Extract the (X, Y) coordinate from the center of the cell holding the provided text.  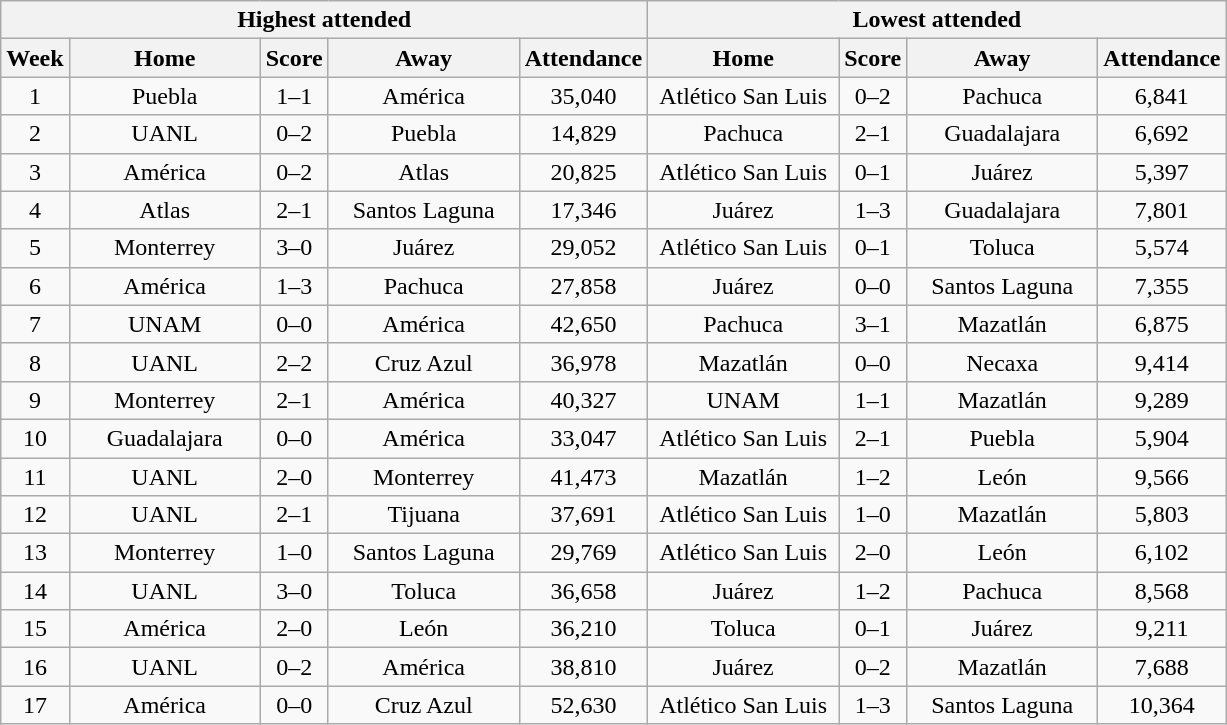
36,658 (583, 591)
9,414 (1162, 362)
36,978 (583, 362)
7,355 (1162, 286)
9,289 (1162, 400)
52,630 (583, 705)
6,692 (1162, 134)
6,875 (1162, 324)
29,052 (583, 248)
3–1 (873, 324)
20,825 (583, 172)
27,858 (583, 286)
6 (35, 286)
9,566 (1162, 477)
12 (35, 515)
29,769 (583, 553)
5 (35, 248)
36,210 (583, 629)
10 (35, 438)
15 (35, 629)
40,327 (583, 400)
Necaxa (1002, 362)
2 (35, 134)
Lowest attended (937, 20)
8,568 (1162, 591)
7,801 (1162, 210)
Highest attended (324, 20)
2–2 (294, 362)
7 (35, 324)
Tijuana (424, 515)
10,364 (1162, 705)
16 (35, 667)
17 (35, 705)
14 (35, 591)
9 (35, 400)
6,102 (1162, 553)
Week (35, 58)
5,397 (1162, 172)
42,650 (583, 324)
14,829 (583, 134)
4 (35, 210)
41,473 (583, 477)
7,688 (1162, 667)
3 (35, 172)
5,803 (1162, 515)
5,574 (1162, 248)
11 (35, 477)
9,211 (1162, 629)
35,040 (583, 96)
1 (35, 96)
8 (35, 362)
37,691 (583, 515)
17,346 (583, 210)
38,810 (583, 667)
5,904 (1162, 438)
33,047 (583, 438)
13 (35, 553)
6,841 (1162, 96)
